Search for the cell housing the specified text and yield its (X, Y) center coordinate. 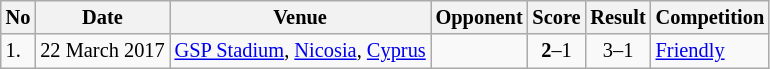
No (18, 17)
Friendly (710, 51)
Opponent (480, 17)
2–1 (557, 51)
3–1 (618, 51)
Score (557, 17)
Competition (710, 17)
1. (18, 51)
Venue (300, 17)
Date (102, 17)
GSP Stadium, Nicosia, Cyprus (300, 51)
22 March 2017 (102, 51)
Result (618, 17)
